Find where the given text appears and provide that cell's center as [X, Y] coordinate. 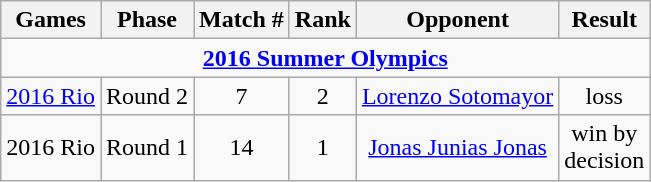
Games [51, 20]
Round 2 [146, 96]
win by decision [604, 148]
7 [242, 96]
Opponent [457, 20]
Phase [146, 20]
Rank [322, 20]
loss [604, 96]
Jonas Junias Jonas [457, 148]
Result [604, 20]
1 [322, 148]
2 [322, 96]
Lorenzo Sotomayor [457, 96]
Round 1 [146, 148]
Match # [242, 20]
14 [242, 148]
2016 Summer Olympics [326, 58]
